Output the (X, Y) coordinate of the center of the cell containing the given text.  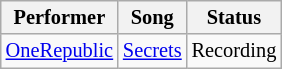
Secrets (152, 51)
Song (152, 17)
OneRepublic (60, 51)
Recording (234, 51)
Performer (60, 17)
Status (234, 17)
